For the text-containing cell, return its midpoint in (X, Y) coordinate format. 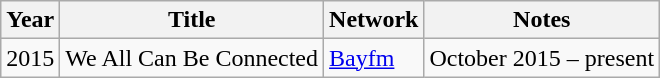
Notes (542, 20)
We All Can Be Connected (192, 58)
Network (374, 20)
October 2015 – present (542, 58)
Year (30, 20)
Bayfm (374, 58)
Title (192, 20)
2015 (30, 58)
